Determine the [X, Y] coordinate at the center of the cell enclosing the given text.  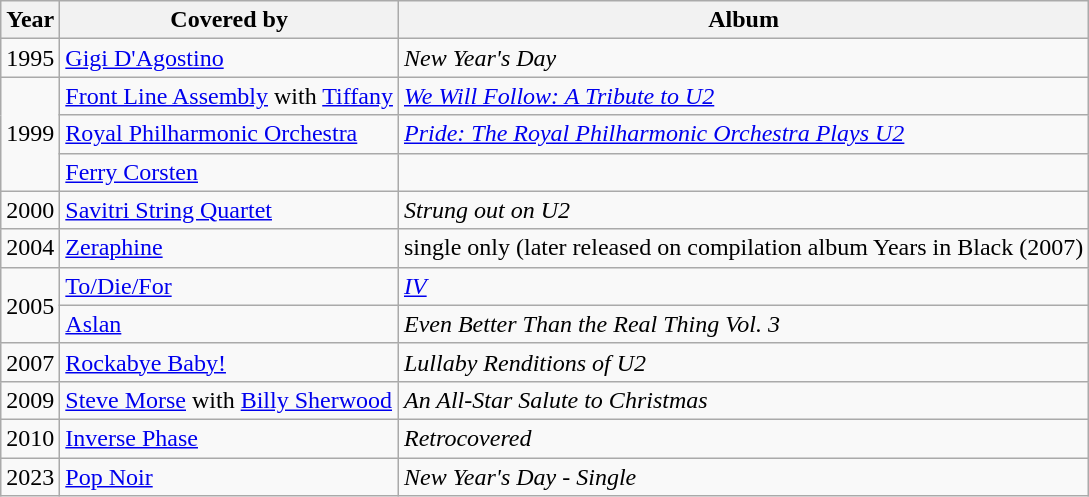
Album [743, 20]
2004 [30, 248]
2009 [30, 400]
Retrocovered [743, 438]
2005 [30, 305]
Inverse Phase [230, 438]
single only (later released on compilation album Years in Black (2007) [743, 248]
Savitri String Quartet [230, 210]
Even Better Than the Real Thing Vol. 3 [743, 324]
1999 [30, 134]
Year [30, 20]
Covered by [230, 20]
Strung out on U2 [743, 210]
IV [743, 286]
Front Line Assembly with Tiffany [230, 96]
An All-Star Salute to Christmas [743, 400]
2023 [30, 477]
Lullaby Renditions of U2 [743, 362]
Rockabye Baby! [230, 362]
To/Die/For [230, 286]
We Will Follow: A Tribute to U2 [743, 96]
2000 [30, 210]
Zeraphine [230, 248]
2007 [30, 362]
New Year's Day [743, 58]
1995 [30, 58]
Gigi D'Agostino [230, 58]
Ferry Corsten [230, 172]
Pop Noir [230, 477]
New Year's Day - Single [743, 477]
Aslan [230, 324]
Pride: The Royal Philharmonic Orchestra Plays U2 [743, 134]
Royal Philharmonic Orchestra [230, 134]
Steve Morse with Billy Sherwood [230, 400]
2010 [30, 438]
